Determine the [x, y] coordinate at the center of the cell enclosing the given text.  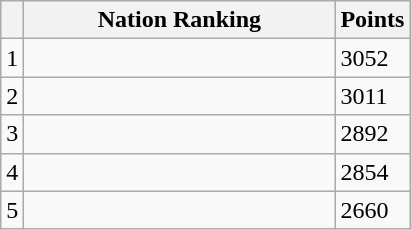
5 [12, 210]
2854 [372, 172]
2892 [372, 134]
3052 [372, 58]
Points [372, 20]
Nation Ranking [180, 20]
2 [12, 96]
2660 [372, 210]
3 [12, 134]
3011 [372, 96]
1 [12, 58]
4 [12, 172]
